Return the (x, y) coordinate for the center point of the cell that contains the specified text.  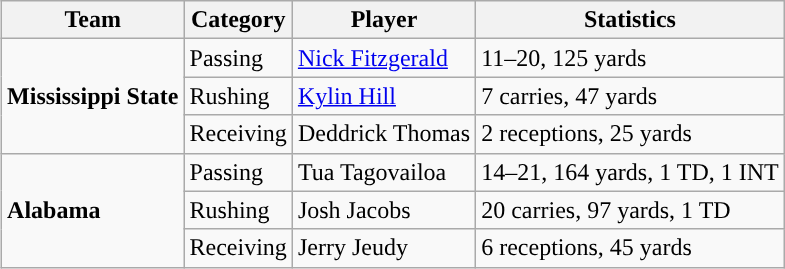
Statistics (630, 20)
14–21, 164 yards, 1 TD, 1 INT (630, 172)
7 carries, 47 yards (630, 96)
Jerry Jeudy (384, 248)
Team (93, 20)
20 carries, 97 yards, 1 TD (630, 210)
Kylin Hill (384, 96)
Category (238, 20)
6 receptions, 45 yards (630, 248)
Alabama (93, 210)
Nick Fitzgerald (384, 58)
11–20, 125 yards (630, 58)
2 receptions, 25 yards (630, 134)
Deddrick Thomas (384, 134)
Josh Jacobs (384, 210)
Mississippi State (93, 96)
Player (384, 20)
Tua Tagovailoa (384, 172)
